Detect which cell encompasses the target text, then output its [x, y] center coordinate. 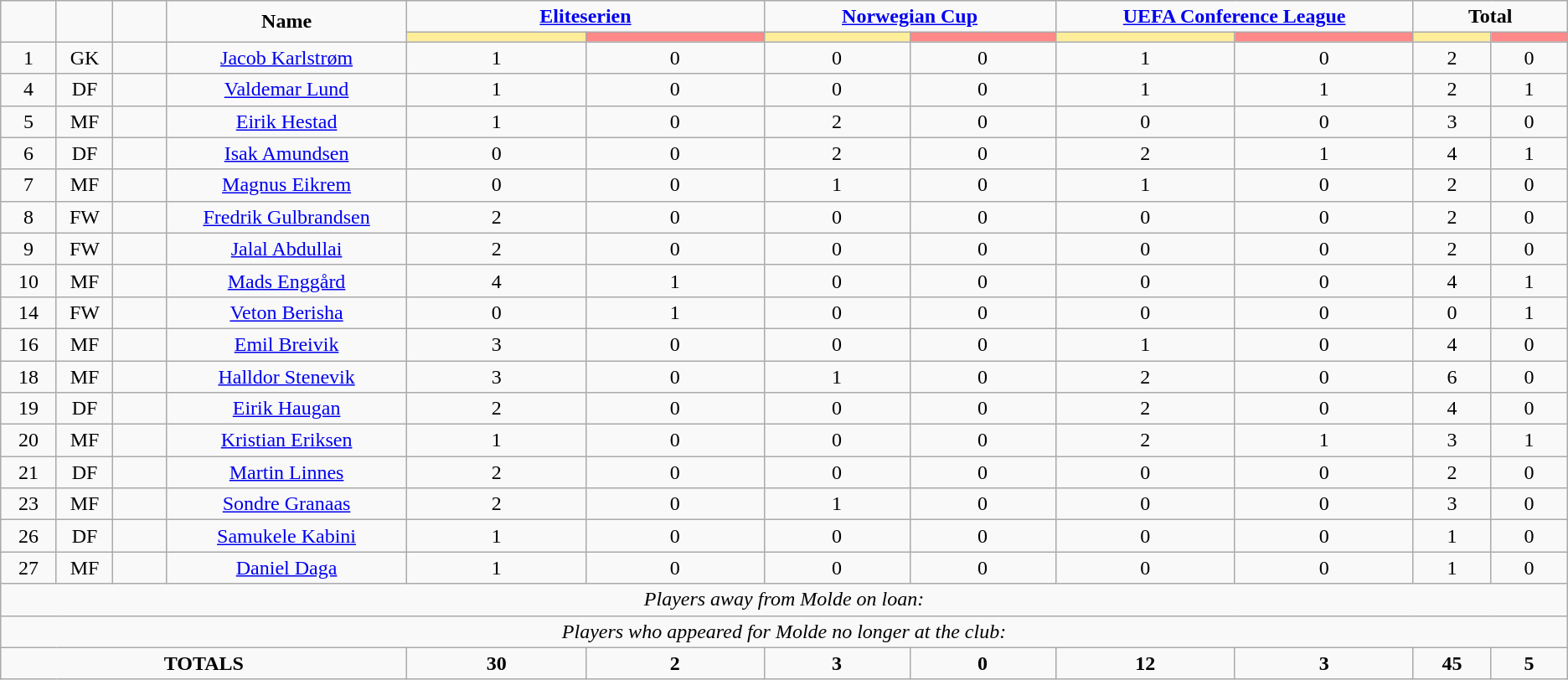
Emil Breivik [286, 344]
Fredrik Gulbrandsen [286, 217]
UEFA Conference League [1235, 17]
Veton Berisha [286, 312]
Jalal Abdullai [286, 249]
Mads Enggård [286, 281]
18 [28, 376]
Eirik Hestad [286, 121]
Daniel Daga [286, 568]
26 [28, 536]
TOTALS [204, 663]
Total [1490, 17]
Eliteserien [585, 17]
Magnus Eikrem [286, 185]
Martin Linnes [286, 472]
30 [497, 663]
14 [28, 312]
10 [28, 281]
Name [286, 22]
Valdemar Lund [286, 90]
Kristian Eriksen [286, 440]
45 [1452, 663]
Norwegian Cup [910, 17]
Jacob Karlstrøm [286, 58]
16 [28, 344]
19 [28, 409]
Samukele Kabini [286, 536]
27 [28, 568]
7 [28, 185]
Players who appeared for Molde no longer at the club: [784, 631]
9 [28, 249]
Players away from Molde on loan: [784, 600]
20 [28, 440]
Sondre Granaas [286, 504]
Isak Amundsen [286, 153]
GK [85, 58]
12 [1145, 663]
8 [28, 217]
Eirik Haugan [286, 409]
Halldor Stenevik [286, 376]
23 [28, 504]
21 [28, 472]
